Find where the given text appears and provide that cell's center as (x, y) coordinate. 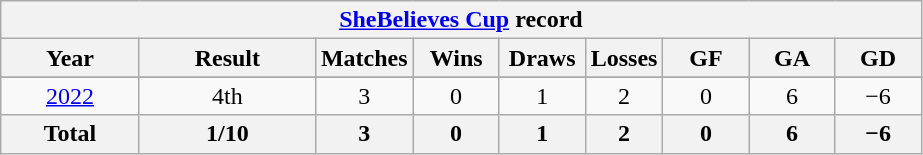
4th (227, 96)
Draws (542, 58)
GF (706, 58)
Year (70, 58)
Result (227, 58)
SheBelieves Cup record (461, 20)
1/10 (227, 134)
GD (878, 58)
Total (70, 134)
GA (792, 58)
Wins (456, 58)
Losses (624, 58)
Matches (364, 58)
2022 (70, 96)
